Search for the cell housing the specified text and yield its (x, y) center coordinate. 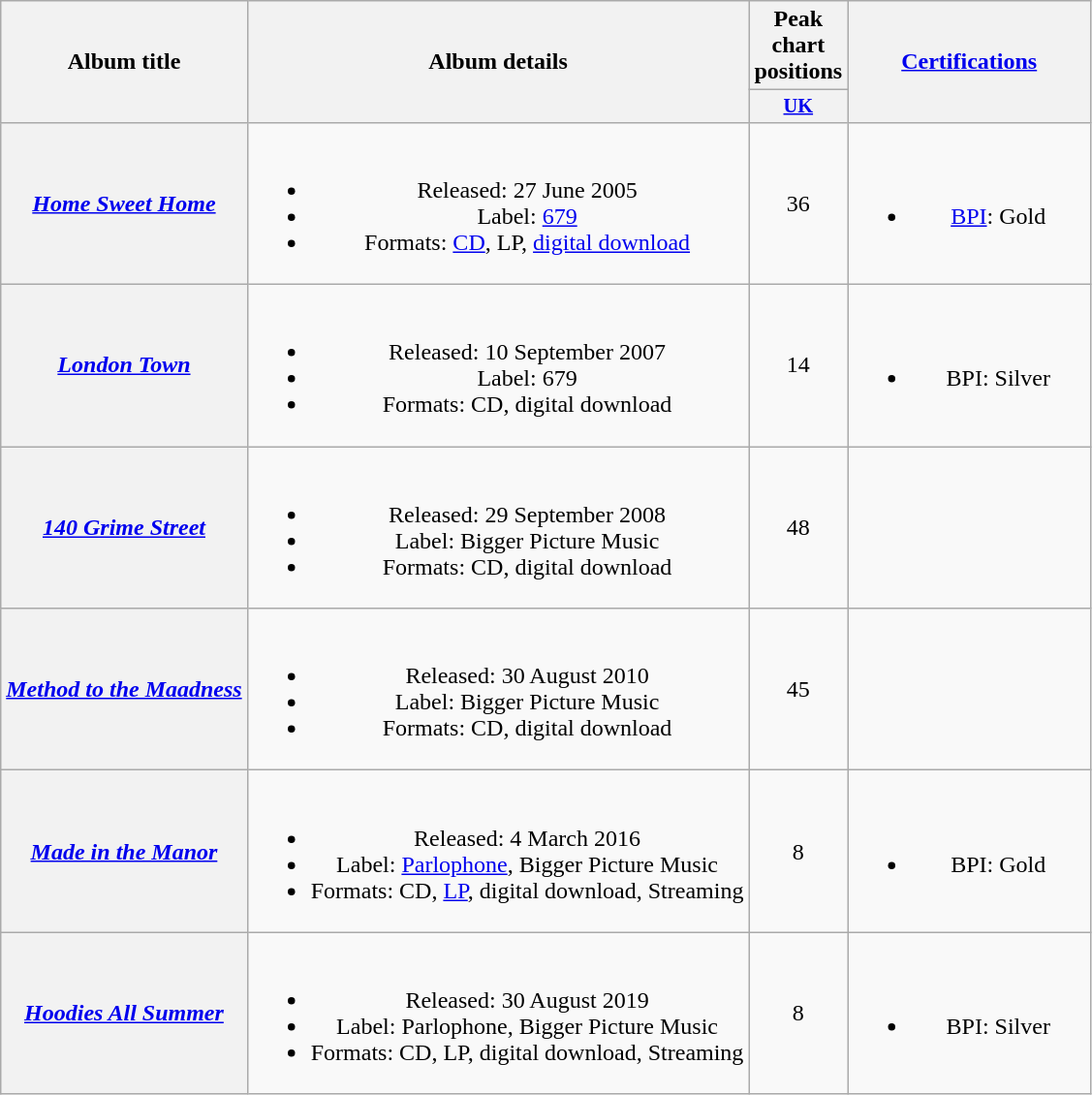
Home Sweet Home (124, 203)
Peak chart positions (798, 46)
Released: 30 August 2010Label: Bigger Picture MusicFormats: CD, digital download (498, 690)
Released: 4 March 2016Label: Parlophone, Bigger Picture MusicFormats: CD, LP, digital download, Streaming (498, 851)
Album title (124, 62)
45 (798, 690)
Method to the Maadness (124, 690)
14 (798, 366)
UK (798, 107)
Released: 30 August 2019Label: Parlophone, Bigger Picture MusicFormats: CD, LP, digital download, Streaming (498, 1014)
Released: 29 September 2008Label: Bigger Picture MusicFormats: CD, digital download (498, 527)
Album details (498, 62)
Released: 27 June 2005Label: 679Formats: CD, LP, digital download (498, 203)
36 (798, 203)
140 Grime Street (124, 527)
Made in the Manor (124, 851)
48 (798, 527)
Certifications (969, 62)
London Town (124, 366)
Released: 10 September 2007Label: 679Formats: CD, digital download (498, 366)
Hoodies All Summer (124, 1014)
